Output the (x, y) coordinate of the center of the cell containing the given text.  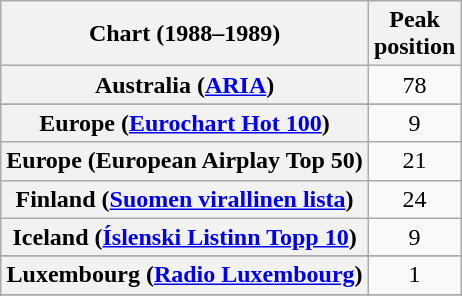
Australia (ARIA) (185, 85)
78 (414, 85)
Iceland (Íslenski Listinn Topp 10) (185, 237)
21 (414, 161)
Europe (Eurochart Hot 100) (185, 123)
24 (414, 199)
Luxembourg (Radio Luxembourg) (185, 275)
Europe (European Airplay Top 50) (185, 161)
Finland (Suomen virallinen lista) (185, 199)
Chart (1988–1989) (185, 34)
1 (414, 275)
Peakposition (414, 34)
